Output the (x, y) coordinate of the center of the cell containing the given text.  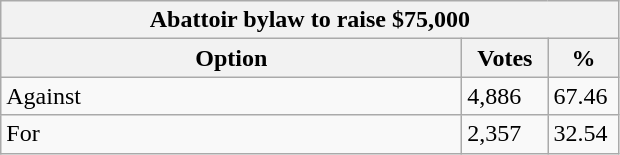
% (584, 58)
2,357 (505, 134)
32.54 (584, 134)
Abattoir bylaw to raise $75,000 (310, 20)
Against (232, 96)
Option (232, 58)
For (232, 134)
4,886 (505, 96)
67.46 (584, 96)
Votes (505, 58)
